Search for the cell housing the specified text and yield its [X, Y] center coordinate. 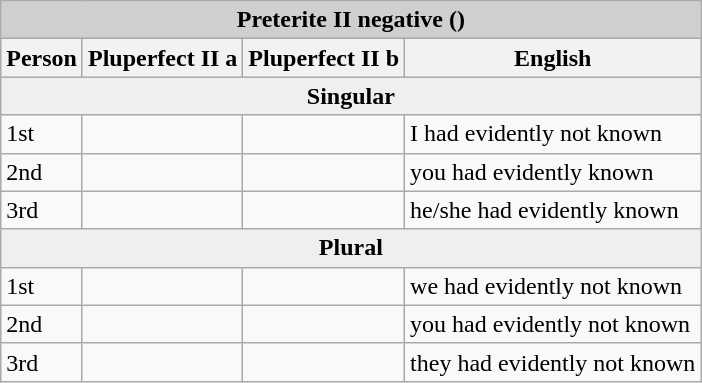
Pluperfect II a [162, 58]
we had evidently not known [553, 286]
you had evidently not known [553, 324]
they had evidently not known [553, 362]
he/she had evidently known [553, 210]
you had evidently known [553, 172]
English [553, 58]
Pluperfect II b [324, 58]
Plural [351, 248]
Preterite II negative () [351, 20]
Person [42, 58]
I had evidently not known [553, 134]
Singular [351, 96]
